Identify which cell holds the provided text, then report its (x, y) central coordinate. 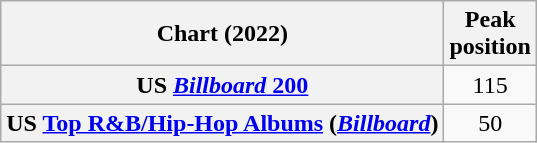
Peakposition (490, 34)
115 (490, 85)
Chart (2022) (222, 34)
US Top R&B/Hip-Hop Albums (Billboard) (222, 123)
US Billboard 200 (222, 85)
50 (490, 123)
